Extract the (X, Y) coordinate from the center of the cell holding the provided text.  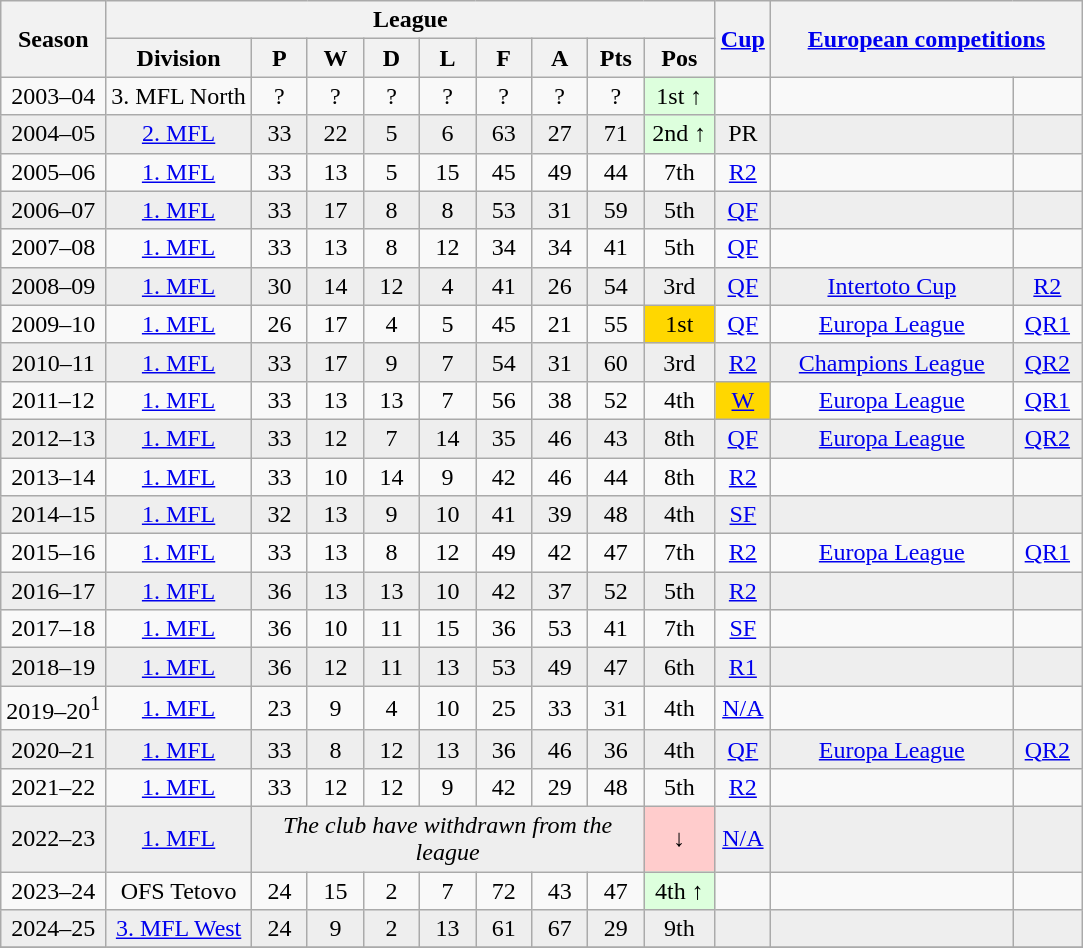
60 (616, 362)
1st (680, 324)
Pts (616, 58)
72 (504, 891)
21 (560, 324)
6th (680, 667)
2024–25 (54, 929)
56 (504, 400)
P (279, 58)
2009–10 (54, 324)
23 (279, 708)
2022–23 (54, 840)
2007–08 (54, 248)
Season (54, 39)
F (504, 58)
2003–04 (54, 96)
61 (504, 929)
2013–14 (54, 477)
39 (560, 515)
2014–15 (54, 515)
1st ↑ (680, 96)
R1 (743, 667)
2023–24 (54, 891)
30 (279, 286)
38 (560, 400)
2005–06 (54, 172)
D (391, 58)
9th (680, 929)
4th ↑ (680, 891)
35 (504, 438)
37 (560, 591)
27 (560, 134)
2019–201 (54, 708)
67 (560, 929)
European competitions (926, 39)
OFS Tetovo (179, 891)
2016–17 (54, 591)
2006–07 (54, 210)
59 (616, 210)
25 (504, 708)
3. MFL West (179, 929)
2015–16 (54, 553)
PR (743, 134)
2004–05 (54, 134)
6 (448, 134)
L (448, 58)
Pos (680, 58)
22 (335, 134)
The club have withdrawn from the league (447, 840)
2017–18 (54, 629)
League (410, 20)
Cup (743, 39)
Intertoto Cup (892, 286)
↓ (680, 840)
2011–12 (54, 400)
63 (504, 134)
2020–21 (54, 749)
2nd ↑ (680, 134)
2021–22 (54, 787)
Champions League (892, 362)
Division (179, 58)
32 (279, 515)
2008–09 (54, 286)
2010–11 (54, 362)
2. MFL (179, 134)
3. MFL North (179, 96)
2012–13 (54, 438)
2018–19 (54, 667)
A (560, 58)
71 (616, 134)
55 (616, 324)
